Search for the cell housing the specified text and yield its [x, y] center coordinate. 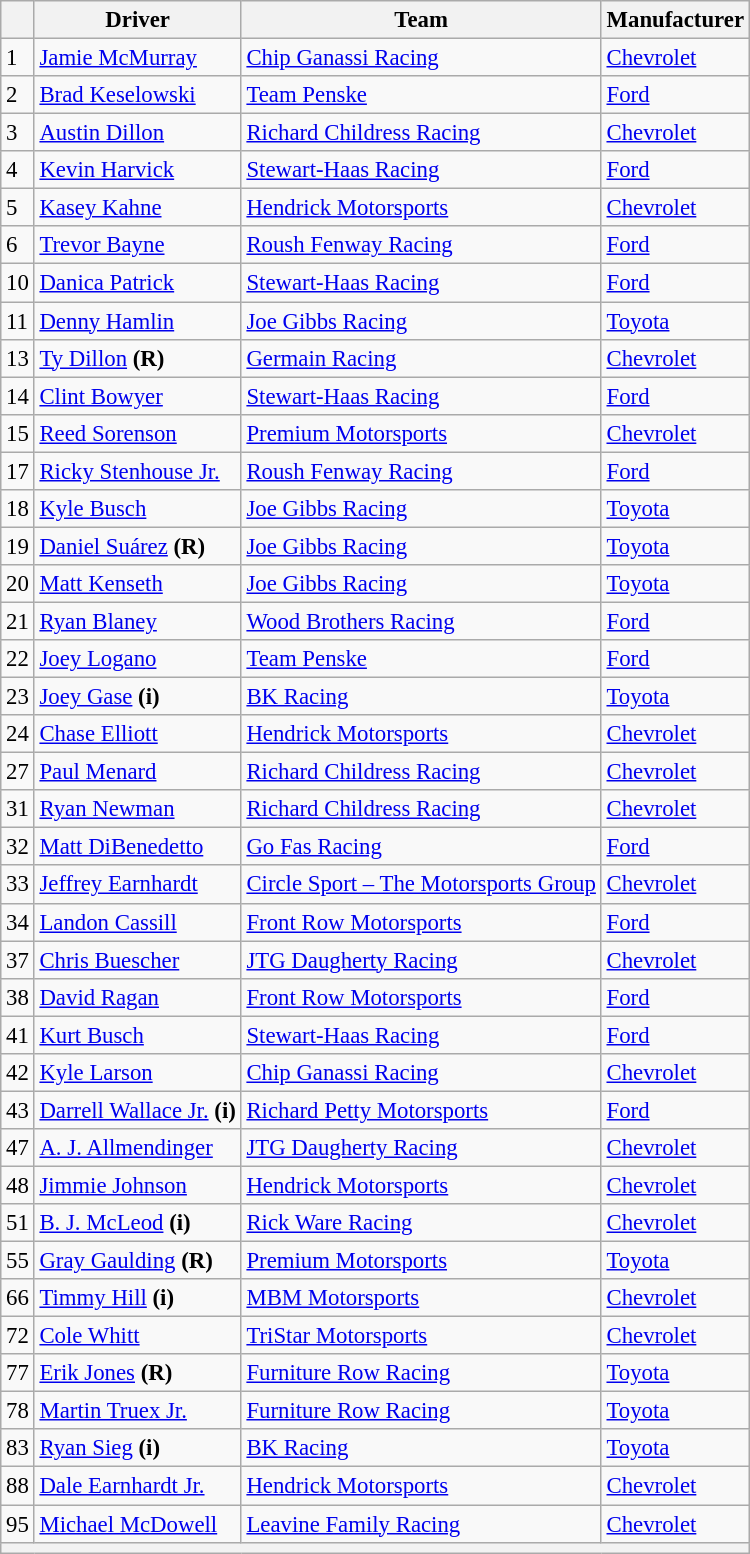
4 [18, 170]
22 [18, 659]
Leavine Family Racing [421, 1524]
Kevin Harvick [138, 170]
Ryan Blaney [138, 621]
95 [18, 1524]
Ryan Newman [138, 809]
Darrell Wallace Jr. (i) [138, 1110]
Chase Elliott [138, 734]
11 [18, 321]
10 [18, 283]
24 [18, 734]
Ty Dillon (R) [138, 358]
37 [18, 960]
Richard Petty Motorsports [421, 1110]
21 [18, 621]
Jamie McMurray [138, 58]
B. J. McLeod (i) [138, 1223]
Driver [138, 20]
43 [18, 1110]
66 [18, 1298]
19 [18, 546]
Circle Sport – The Motorsports Group [421, 885]
Paul Menard [138, 772]
Go Fas Racing [421, 847]
Joey Logano [138, 659]
Wood Brothers Racing [421, 621]
Daniel Suárez (R) [138, 546]
Timmy Hill (i) [138, 1298]
2 [18, 95]
27 [18, 772]
38 [18, 997]
Matt DiBenedetto [138, 847]
48 [18, 1185]
15 [18, 433]
Jeffrey Earnhardt [138, 885]
34 [18, 922]
77 [18, 1373]
88 [18, 1486]
Martin Truex Jr. [138, 1411]
Germain Racing [421, 358]
Erik Jones (R) [138, 1373]
Matt Kenseth [138, 584]
Cole Whitt [138, 1336]
23 [18, 697]
Danica Patrick [138, 283]
Jimmie Johnson [138, 1185]
Manufacturer [675, 20]
14 [18, 396]
Gray Gaulding (R) [138, 1261]
20 [18, 584]
David Ragan [138, 997]
41 [18, 1035]
6 [18, 245]
Austin Dillon [138, 133]
78 [18, 1411]
Landon Cassill [138, 922]
Michael McDowell [138, 1524]
Kurt Busch [138, 1035]
TriStar Motorsports [421, 1336]
18 [18, 509]
Dale Earnhardt Jr. [138, 1486]
83 [18, 1449]
47 [18, 1148]
MBM Motorsports [421, 1298]
31 [18, 809]
A. J. Allmendinger [138, 1148]
Brad Keselowski [138, 95]
72 [18, 1336]
Clint Bowyer [138, 396]
13 [18, 358]
17 [18, 471]
Kyle Busch [138, 509]
3 [18, 133]
33 [18, 885]
Chris Buescher [138, 960]
Denny Hamlin [138, 321]
Ryan Sieg (i) [138, 1449]
Kyle Larson [138, 1073]
Kasey Kahne [138, 208]
Joey Gase (i) [138, 697]
Reed Sorenson [138, 433]
51 [18, 1223]
Rick Ware Racing [421, 1223]
Trevor Bayne [138, 245]
Team [421, 20]
1 [18, 58]
5 [18, 208]
55 [18, 1261]
32 [18, 847]
42 [18, 1073]
Ricky Stenhouse Jr. [138, 471]
